Find where the given text appears and provide that cell's center as [x, y] coordinate. 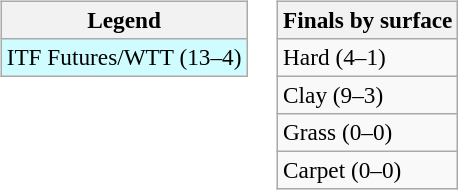
Hard (4–1) [368, 57]
Finals by surface [368, 20]
Legend [124, 20]
Grass (0–0) [368, 133]
ITF Futures/WTT (13–4) [124, 57]
Carpet (0–0) [368, 171]
Clay (9–3) [368, 95]
